Return the [x, y] coordinate for the center point of the cell that contains the specified text.  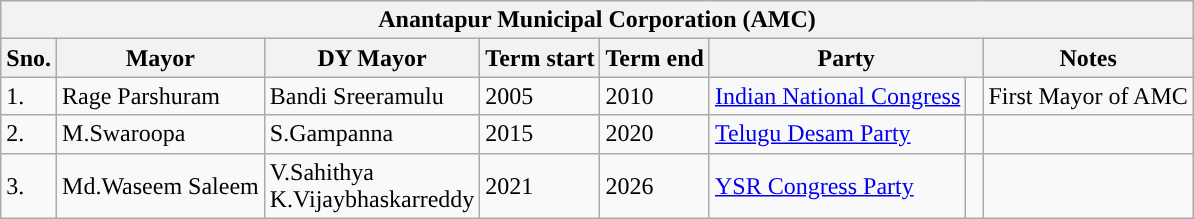
First Mayor of AMC [1088, 96]
2010 [655, 96]
Anantapur Municipal Corporation (AMC) [598, 20]
2026 [655, 186]
Notes [1088, 58]
3. [29, 186]
Term start [540, 58]
Md.Waseem Saleem [161, 186]
Telugu Desam Party [837, 134]
Mayor [161, 58]
Party [846, 58]
2005 [540, 96]
Term end [655, 58]
M.Swaroopa [161, 134]
Rage Parshuram [161, 96]
2015 [540, 134]
YSR Congress Party [837, 186]
Bandi Sreeramulu [372, 96]
DY Mayor [372, 58]
V.SahithyaK.Vijaybhaskarreddy [372, 186]
2. [29, 134]
Sno. [29, 58]
2021 [540, 186]
2020 [655, 134]
1. [29, 96]
S.Gampanna [372, 134]
Indian National Congress [837, 96]
